Return (X, Y) of the center of cell containing provided text 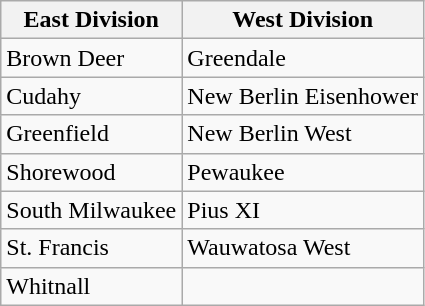
South Milwaukee (92, 210)
East Division (92, 20)
West Division (303, 20)
Shorewood (92, 172)
Greendale (303, 58)
Whitnall (92, 286)
Brown Deer (92, 58)
Wauwatosa West (303, 248)
New Berlin West (303, 134)
New Berlin Eisenhower (303, 96)
Greenfield (92, 134)
Cudahy (92, 96)
St. Francis (92, 248)
Pius XI (303, 210)
Pewaukee (303, 172)
